From the cell containing the given text, extract its center point as [X, Y] coordinate. 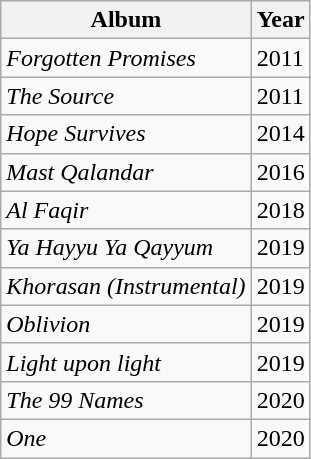
Khorasan (Instrumental) [126, 286]
One [126, 438]
2014 [280, 134]
Mast Qalandar [126, 172]
Oblivion [126, 324]
Album [126, 20]
2016 [280, 172]
2018 [280, 210]
Year [280, 20]
Forgotten Promises [126, 58]
The Source [126, 96]
Hope Survives [126, 134]
The 99 Names [126, 400]
Ya Hayyu Ya Qayyum [126, 248]
Al Faqir [126, 210]
Light upon light [126, 362]
